Return the [X, Y] coordinate for the center point of the cell that contains the specified text.  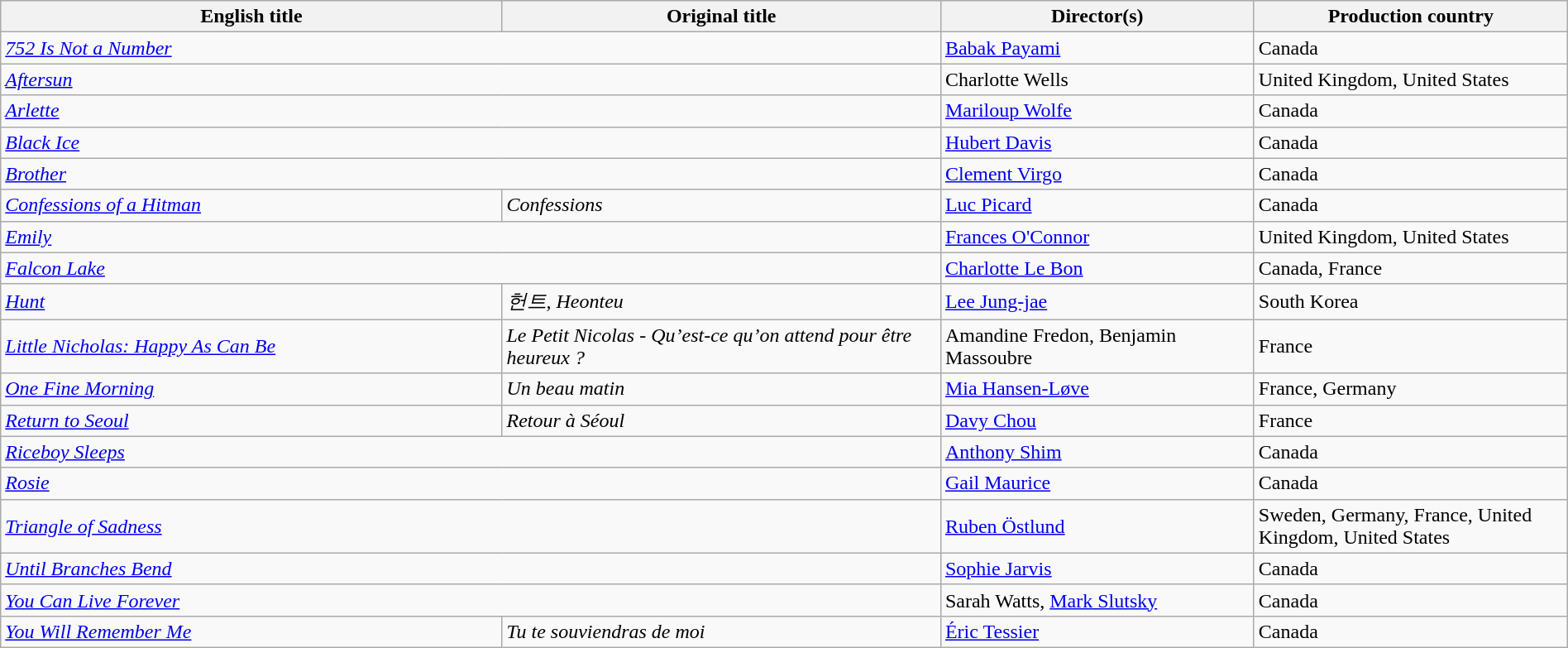
Emily [471, 237]
Brother [471, 174]
Hubert Davis [1097, 142]
Éric Tessier [1097, 631]
Amandine Fredon, Benjamin Massoubre [1097, 346]
Rosie [471, 483]
Lee Jung-jae [1097, 301]
Hunt [251, 301]
Ruben Östlund [1097, 526]
Confessions [721, 205]
Frances O'Connor [1097, 237]
Luc Picard [1097, 205]
Arlette [471, 111]
Falcon Lake [471, 268]
One Fine Morning [251, 389]
You Can Live Forever [471, 600]
Clement Virgo [1097, 174]
Babak Payami [1097, 48]
Return to Seoul [251, 420]
Sweden, Germany, France, United Kingdom, United States [1411, 526]
Sarah Watts, Mark Slutsky [1097, 600]
Un beau matin [721, 389]
Sophie Jarvis [1097, 569]
Aftersun [471, 79]
Gail Maurice [1097, 483]
Original title [721, 17]
Triangle of Sadness [471, 526]
Production country [1411, 17]
Anthony Shim [1097, 452]
헌트, Heonteu [721, 301]
Le Petit Nicolas - Qu’est-ce qu’on attend pour être heureux ? [721, 346]
Charlotte Le Bon [1097, 268]
Davy Chou [1097, 420]
Tu te souviendras de moi [721, 631]
South Korea [1411, 301]
Charlotte Wells [1097, 79]
Mariloup Wolfe [1097, 111]
Director(s) [1097, 17]
Black Ice [471, 142]
Canada, France [1411, 268]
Little Nicholas: Happy As Can Be [251, 346]
Until Branches Bend [471, 569]
752 Is Not a Number [471, 48]
Retour à Séoul [721, 420]
Mia Hansen-Løve [1097, 389]
Confessions of a Hitman [251, 205]
France, Germany [1411, 389]
Riceboy Sleeps [471, 452]
English title [251, 17]
You Will Remember Me [251, 631]
